Search for the cell housing the specified text and yield its [x, y] center coordinate. 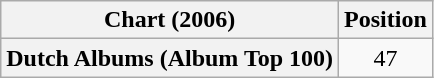
Chart (2006) [170, 20]
Dutch Albums (Album Top 100) [170, 58]
Position [386, 20]
47 [386, 58]
